From the cell containing the given text, extract its center point as (x, y) coordinate. 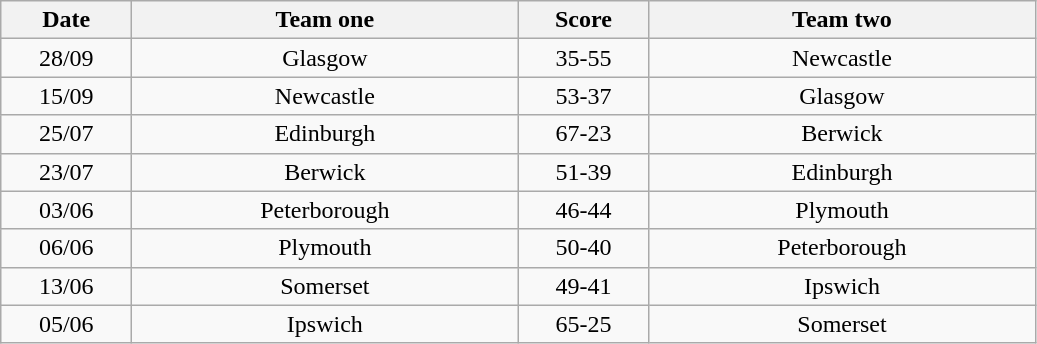
53-37 (584, 96)
06/06 (66, 248)
03/06 (66, 210)
67-23 (584, 134)
Date (66, 20)
51-39 (584, 172)
28/09 (66, 58)
35-55 (584, 58)
Score (584, 20)
Team two (842, 20)
65-25 (584, 324)
13/06 (66, 286)
05/06 (66, 324)
15/09 (66, 96)
49-41 (584, 286)
23/07 (66, 172)
46-44 (584, 210)
Team one (325, 20)
50-40 (584, 248)
25/07 (66, 134)
